Identify which cell holds the provided text, then report its (x, y) central coordinate. 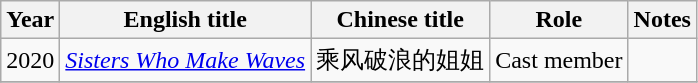
Year (30, 20)
Notes (662, 20)
乘风破浪的姐姐 (400, 60)
Chinese title (400, 20)
Cast member (559, 60)
2020 (30, 60)
English title (186, 20)
Sisters Who Make Waves (186, 60)
Role (559, 20)
